From the cell containing the given text, extract its center point as (x, y) coordinate. 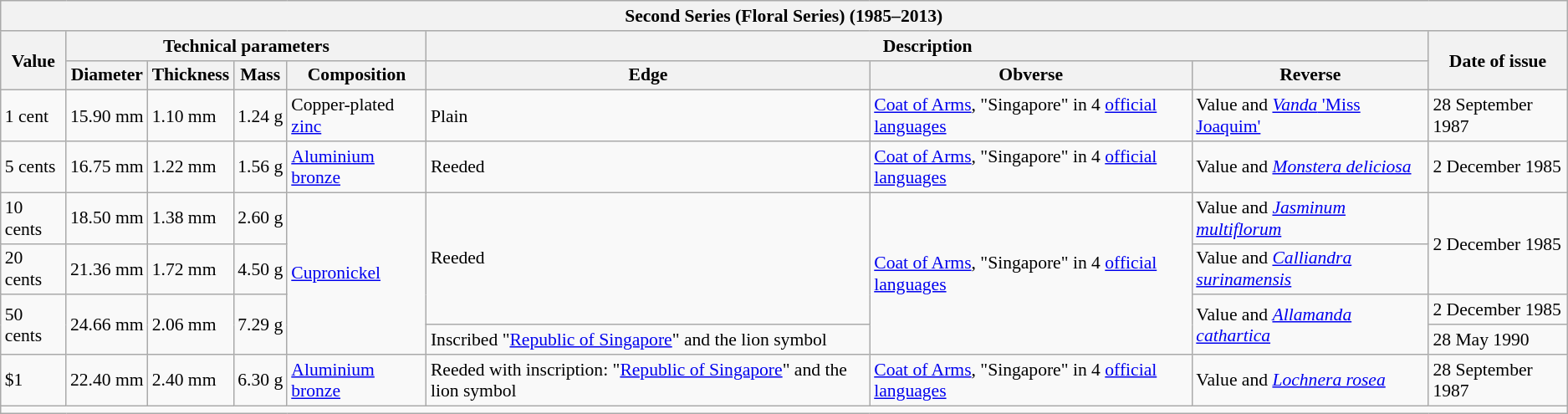
28 May 1990 (1497, 340)
Value and Allamanda cathartica (1310, 325)
1.38 mm (191, 217)
Value and Lochnera rosea (1310, 380)
4.50 g (260, 269)
Second Series (Floral Series) (1985–2013) (784, 16)
2.06 mm (191, 325)
Cupronickel (356, 273)
Value and Vanda 'Miss Joaquim' (1310, 115)
50 cents (33, 325)
24.66 mm (107, 325)
Value and Calliandra surinamensis (1310, 269)
1.22 mm (191, 167)
Value and Monstera deliciosa (1310, 167)
Reeded with inscription: "Republic of Singapore" and the lion symbol (648, 380)
15.90 mm (107, 115)
1.10 mm (191, 115)
1.24 g (260, 115)
Obverse (1030, 75)
10 cents (33, 217)
Plain (648, 115)
1 cent (33, 115)
Date of issue (1497, 60)
18.50 mm (107, 217)
Value and Jasminum multiflorum (1310, 217)
$1 (33, 380)
22.40 mm (107, 380)
Thickness (191, 75)
20 cents (33, 269)
Mass (260, 75)
Reverse (1310, 75)
Edge (648, 75)
Copper-plated zinc (356, 115)
Composition (356, 75)
21.36 mm (107, 269)
7.29 g (260, 325)
Diameter (107, 75)
Value (33, 60)
Description (927, 46)
2.40 mm (191, 380)
1.56 g (260, 167)
6.30 g (260, 380)
Inscribed "Republic of Singapore" and the lion symbol (648, 340)
Technical parameters (246, 46)
16.75 mm (107, 167)
5 cents (33, 167)
2.60 g (260, 217)
1.72 mm (191, 269)
